Determine the [x, y] coordinate at the center of the cell enclosing the given text.  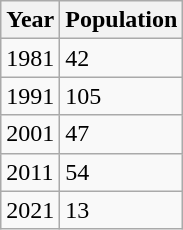
2001 [30, 134]
13 [122, 210]
2021 [30, 210]
1991 [30, 96]
54 [122, 172]
Year [30, 20]
Population [122, 20]
42 [122, 58]
47 [122, 134]
105 [122, 96]
1981 [30, 58]
2011 [30, 172]
